Find where the given text appears and provide that cell's center as [X, Y] coordinate. 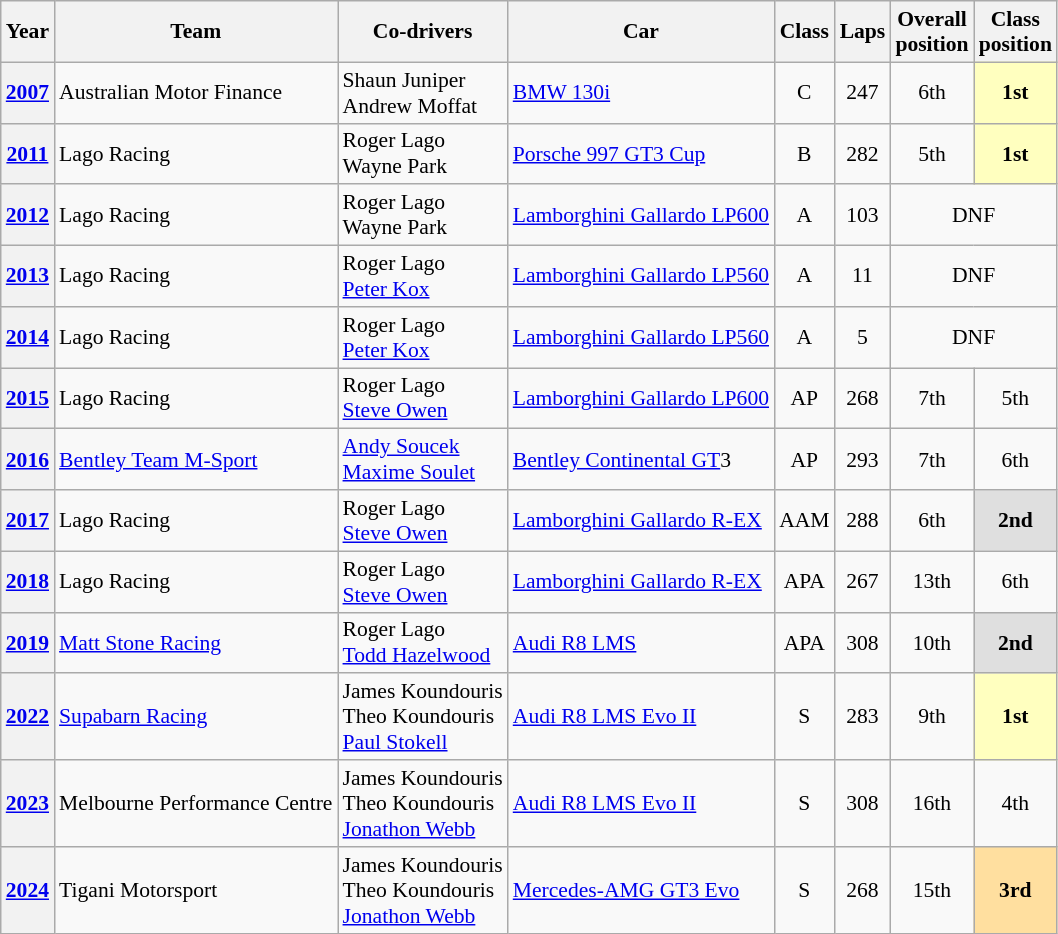
267 [863, 582]
Tigani Motorsport [196, 890]
Bentley Continental GT3 [641, 460]
Overallposition [932, 32]
BMW 130i [641, 92]
2017 [28, 520]
Roger Lago Todd Hazelwood [423, 642]
15th [932, 890]
Andy Soucek Maxime Soulet [423, 460]
Car [641, 32]
283 [863, 718]
2014 [28, 338]
Melbourne Performance Centre [196, 804]
2011 [28, 154]
3rd [1016, 890]
2015 [28, 398]
B [804, 154]
282 [863, 154]
10th [932, 642]
4th [1016, 804]
Porsche 997 GT3 Cup [641, 154]
Team [196, 32]
Audi R8 LMS [641, 642]
2018 [28, 582]
2016 [28, 460]
Matt Stone Racing [196, 642]
247 [863, 92]
Year [28, 32]
Mercedes-AMG GT3 Evo [641, 890]
Class [804, 32]
Shaun Juniper Andrew Moffat [423, 92]
11 [863, 276]
5 [863, 338]
16th [932, 804]
293 [863, 460]
Laps [863, 32]
13th [932, 582]
2007 [28, 92]
9th [932, 718]
James Koundouris Theo Koundouris Paul Stokell [423, 718]
2024 [28, 890]
2019 [28, 642]
2012 [28, 216]
AAM [804, 520]
103 [863, 216]
Classposition [1016, 32]
Co-drivers [423, 32]
Australian Motor Finance [196, 92]
2013 [28, 276]
Supabarn Racing [196, 718]
288 [863, 520]
Bentley Team M-Sport [196, 460]
C [804, 92]
2023 [28, 804]
2022 [28, 718]
